Locate the cell with the specified text and output its [X, Y] center coordinate. 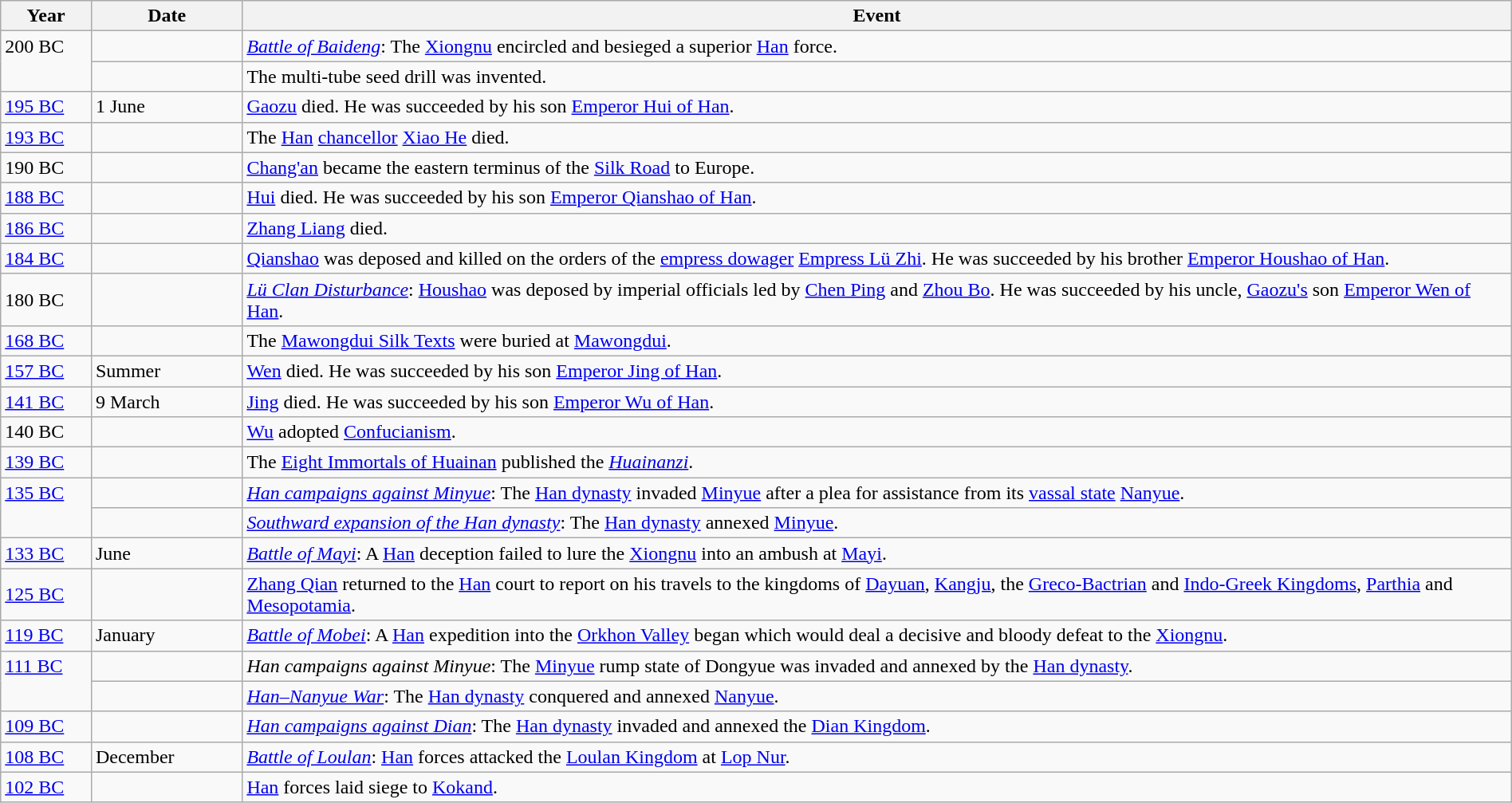
109 BC [46, 726]
157 BC [46, 371]
200 BC [46, 61]
Han forces laid siege to Kokand. [877, 787]
Battle of Loulan: Han forces attacked the Loulan Kingdom at Lop Nur. [877, 757]
Battle of Baideng: The Xiongnu encircled and besieged a superior Han force. [877, 46]
188 BC [46, 198]
Han–Nanyue War: The Han dynasty conquered and annexed Nanyue. [877, 696]
9 March [166, 401]
Gaozu died. He was succeeded by his son Emperor Hui of Han. [877, 107]
184 BC [46, 258]
Jing died. He was succeeded by his son Emperor Wu of Han. [877, 401]
Year [46, 16]
January [166, 636]
108 BC [46, 757]
Event [877, 16]
Zhang Liang died. [877, 228]
Hui died. He was succeeded by his son Emperor Qianshao of Han. [877, 198]
The Eight Immortals of Huainan published the Huainanzi. [877, 463]
Battle of Mobei: A Han expedition into the Orkhon Valley began which would deal a decisive and bloody defeat to the Xiongnu. [877, 636]
Wu adopted Confucianism. [877, 432]
125 BC [46, 595]
119 BC [46, 636]
Southward expansion of the Han dynasty: The Han dynasty annexed Minyue. [877, 523]
193 BC [46, 137]
180 BC [46, 300]
Wen died. He was succeeded by his son Emperor Jing of Han. [877, 371]
111 BC [46, 681]
133 BC [46, 553]
The multi-tube seed drill was invented. [877, 77]
195 BC [46, 107]
141 BC [46, 401]
139 BC [46, 463]
Date [166, 16]
102 BC [46, 787]
The Mawongdui Silk Texts were buried at Mawongdui. [877, 340]
140 BC [46, 432]
Han campaigns against Minyue: The Han dynasty invaded Minyue after a plea for assistance from its vassal state Nanyue. [877, 493]
The Han chancellor Xiao He died. [877, 137]
December [166, 757]
168 BC [46, 340]
Chang'an became the eastern terminus of the Silk Road to Europe. [877, 167]
June [166, 553]
1 June [166, 107]
Han campaigns against Dian: The Han dynasty invaded and annexed the Dian Kingdom. [877, 726]
Summer [166, 371]
Qianshao was deposed and killed on the orders of the empress dowager Empress Lü Zhi. He was succeeded by his brother Emperor Houshao of Han. [877, 258]
Han campaigns against Minyue: The Minyue rump state of Dongyue was invaded and annexed by the Han dynasty. [877, 666]
Battle of Mayi: A Han deception failed to lure the Xiongnu into an ambush at Mayi. [877, 553]
135 BC [46, 508]
186 BC [46, 228]
190 BC [46, 167]
